Return (X, Y) of the center of cell containing provided text 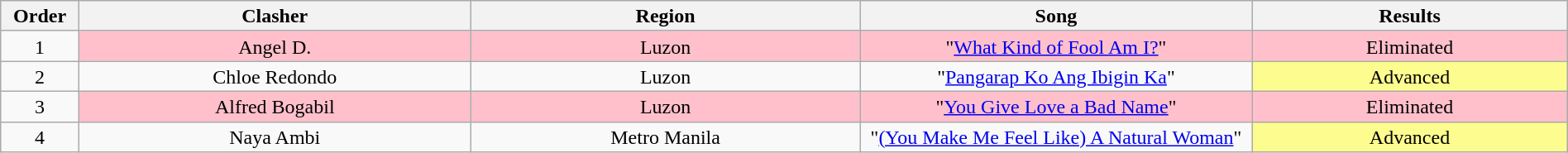
Results (1409, 17)
"You Give Love a Bad Name" (1056, 106)
1 (40, 46)
"What Kind of Fool Am I?" (1056, 46)
2 (40, 76)
Alfred Bogabil (275, 106)
3 (40, 106)
Angel D. (275, 46)
Naya Ambi (275, 137)
Clasher (275, 17)
"Pangarap Ko Ang Ibigin Ka" (1056, 76)
Metro Manila (665, 137)
Song (1056, 17)
Region (665, 17)
"(You Make Me Feel Like) A Natural Woman" (1056, 137)
4 (40, 137)
Chloe Redondo (275, 76)
Order (40, 17)
